Locate the cell with the specified text and output its [x, y] center coordinate. 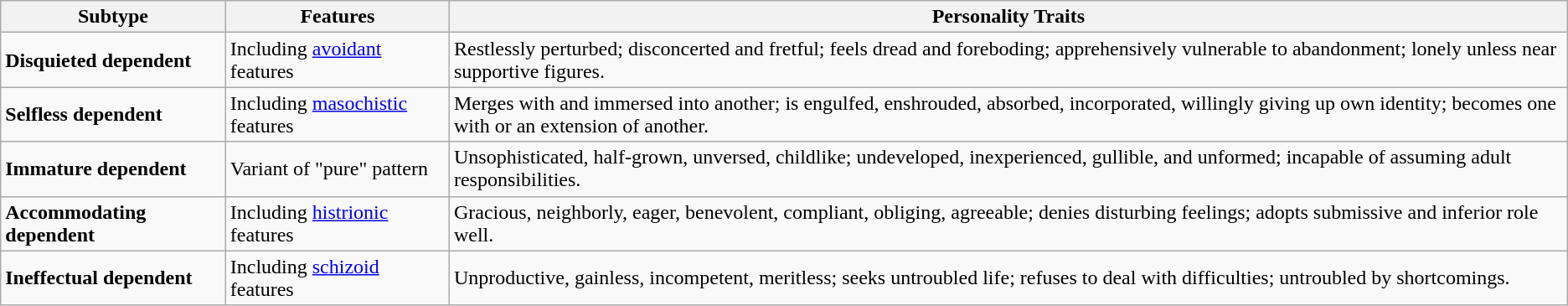
Accommodating dependent [113, 223]
Disquieted dependent [113, 60]
Unproductive, gainless, incompetent, meritless; seeks untroubled life; refuses to deal with difficulties; untroubled by shortcomings. [1008, 278]
Gracious, neighborly, eager, benevolent, compliant, obliging, agreeable; denies disturbing feelings; adopts submissive and inferior role well. [1008, 223]
Features [337, 17]
Including schizoid features [337, 278]
Including masochistic features [337, 114]
Ineffectual dependent [113, 278]
Subtype [113, 17]
Including avoidant features [337, 60]
Including histrionic features [337, 223]
Selfless dependent [113, 114]
Immature dependent [113, 169]
Unsophisticated, half-grown, unversed, childlike; undeveloped, inexperienced, gullible, and unformed; incapable of assuming adult responsibilities. [1008, 169]
Variant of "pure" pattern [337, 169]
Personality Traits [1008, 17]
